Return the (x, y) coordinate for the center point of the cell that contains the specified text.  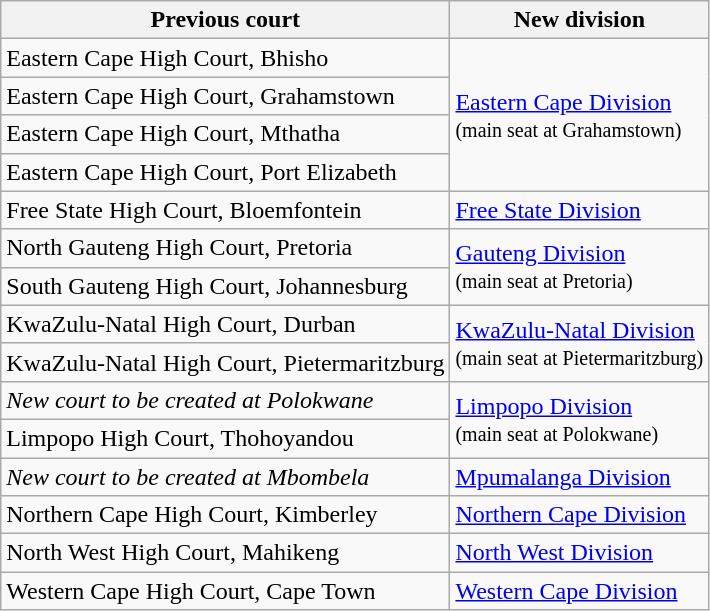
KwaZulu-Natal High Court, Durban (226, 324)
Gauteng Division(main seat at Pretoria) (580, 267)
Mpumalanga Division (580, 477)
KwaZulu-Natal Division(main seat at Pietermaritzburg) (580, 343)
New division (580, 20)
Eastern Cape High Court, Grahamstown (226, 96)
Northern Cape High Court, Kimberley (226, 515)
North West High Court, Mahikeng (226, 553)
South Gauteng High Court, Johannesburg (226, 286)
Limpopo High Court, Thohoyandou (226, 438)
Free State Division (580, 210)
Previous court (226, 20)
KwaZulu-Natal High Court, Pietermaritzburg (226, 362)
New court to be created at Mbombela (226, 477)
New court to be created at Polokwane (226, 400)
Eastern Cape Division(main seat at Grahamstown) (580, 115)
Eastern Cape High Court, Port Elizabeth (226, 172)
Western Cape Division (580, 591)
Eastern Cape High Court, Mthatha (226, 134)
Northern Cape Division (580, 515)
Eastern Cape High Court, Bhisho (226, 58)
Western Cape High Court, Cape Town (226, 591)
North West Division (580, 553)
North Gauteng High Court, Pretoria (226, 248)
Limpopo Division(main seat at Polokwane) (580, 419)
Free State High Court, Bloemfontein (226, 210)
